Scan for the cell matching the given text and deliver its (X, Y) coordinate at center. 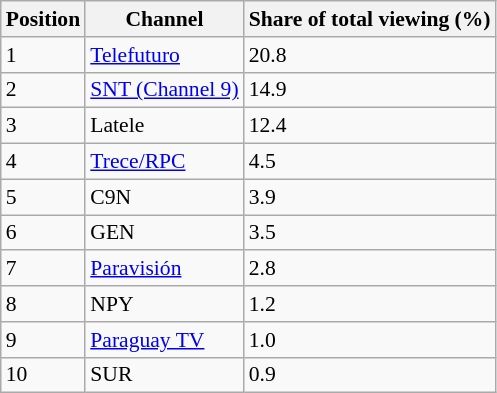
Latele (164, 126)
1.2 (370, 304)
2 (43, 90)
Trece/RPC (164, 162)
1 (43, 55)
3.9 (370, 197)
Channel (164, 19)
0.9 (370, 375)
20.8 (370, 55)
6 (43, 233)
NPY (164, 304)
3 (43, 126)
10 (43, 375)
14.9 (370, 90)
C9N (164, 197)
4 (43, 162)
3.5 (370, 233)
Position (43, 19)
1.0 (370, 340)
8 (43, 304)
Paraguay TV (164, 340)
7 (43, 269)
4.5 (370, 162)
GEN (164, 233)
SNT (Channel 9) (164, 90)
SUR (164, 375)
12.4 (370, 126)
Share of total viewing (%) (370, 19)
5 (43, 197)
Paravisión (164, 269)
Telefuturo (164, 55)
2.8 (370, 269)
9 (43, 340)
